Find where the given text appears and provide that cell's center as (X, Y) coordinate. 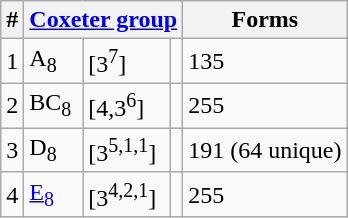
Forms (265, 20)
# (12, 20)
4 (12, 194)
[35,1,1] (127, 150)
[37] (127, 62)
[4,36] (127, 106)
135 (265, 62)
E8 (54, 194)
A8 (54, 62)
D8 (54, 150)
BC8 (54, 106)
Coxeter group (104, 20)
2 (12, 106)
3 (12, 150)
191 (64 unique) (265, 150)
1 (12, 62)
[34,2,1] (127, 194)
